Scan for the cell matching the given text and deliver its (x, y) coordinate at center. 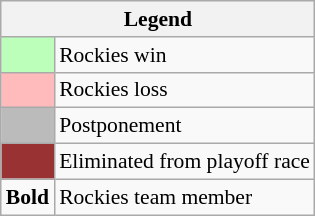
Eliminated from playoff race (184, 162)
Postponement (184, 126)
Rockies team member (184, 197)
Rockies win (184, 55)
Bold (28, 197)
Rockies loss (184, 90)
Legend (158, 19)
